Extract the (X, Y) coordinate from the center of the cell holding the provided text.  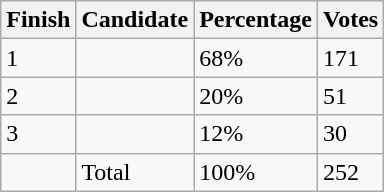
Votes (350, 20)
Percentage (256, 20)
171 (350, 58)
51 (350, 96)
3 (38, 134)
1 (38, 58)
100% (256, 172)
2 (38, 96)
68% (256, 58)
12% (256, 134)
Candidate (135, 20)
30 (350, 134)
Total (135, 172)
20% (256, 96)
252 (350, 172)
Finish (38, 20)
